For the text-containing cell, return its midpoint in (X, Y) coordinate format. 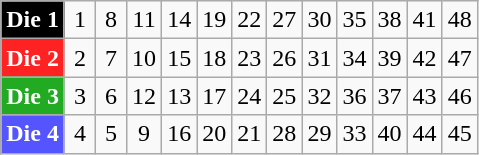
37 (390, 96)
Die 3 (33, 96)
Die 1 (33, 20)
12 (144, 96)
32 (320, 96)
15 (180, 58)
28 (284, 134)
46 (460, 96)
Die 4 (33, 134)
1 (80, 20)
29 (320, 134)
Die 2 (33, 58)
47 (460, 58)
26 (284, 58)
21 (250, 134)
11 (144, 20)
31 (320, 58)
40 (390, 134)
8 (112, 20)
17 (214, 96)
25 (284, 96)
38 (390, 20)
45 (460, 134)
20 (214, 134)
43 (424, 96)
5 (112, 134)
16 (180, 134)
18 (214, 58)
10 (144, 58)
3 (80, 96)
48 (460, 20)
36 (354, 96)
14 (180, 20)
27 (284, 20)
41 (424, 20)
42 (424, 58)
9 (144, 134)
24 (250, 96)
19 (214, 20)
13 (180, 96)
30 (320, 20)
33 (354, 134)
23 (250, 58)
2 (80, 58)
44 (424, 134)
34 (354, 58)
7 (112, 58)
4 (80, 134)
35 (354, 20)
6 (112, 96)
22 (250, 20)
39 (390, 58)
